Capture the cell that displays the provided text and extract its (x, y) central coordinate. 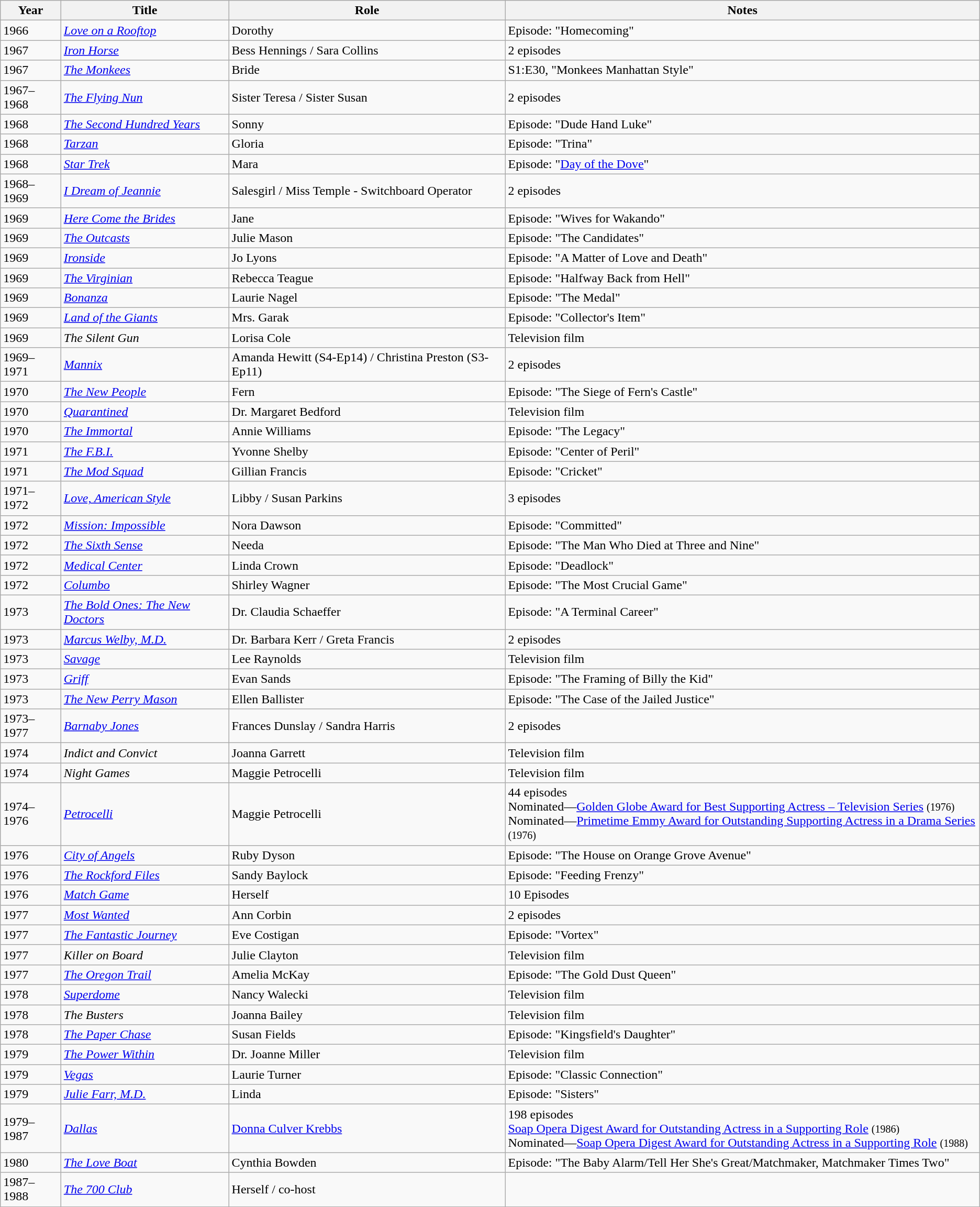
Year (31, 10)
1971–1972 (31, 499)
The Busters (144, 1014)
Iron Horse (144, 50)
Marcus Welby, M.D. (144, 639)
Nancy Walecki (367, 994)
Episode: "The Baby Alarm/Tell Her She's Great/Matchmaker, Matchmaker Times Two" (742, 1162)
The Rockford Files (144, 875)
Amanda Hewitt (S4-Ep14) / Christina Preston (S3-Ep11) (367, 364)
Episode: "Committed" (742, 525)
Love, American Style (144, 499)
3 episodes (742, 499)
Joanna Bailey (367, 1014)
1969–1971 (31, 364)
The Bold Ones: The New Doctors (144, 612)
1967–1968 (31, 97)
Jo Lyons (367, 258)
Tarzan (144, 144)
Laurie Nagel (367, 298)
Linda (367, 1094)
Dallas (144, 1128)
Episode: "The Gold Dust Queen" (742, 975)
Episode: "Kingsfield's Daughter" (742, 1035)
Star Trek (144, 164)
The F.B.I. (144, 451)
1968–1969 (31, 191)
Dorothy (367, 30)
The Virginian (144, 278)
Land of the Giants (144, 318)
Episode: "Trina" (742, 144)
City of Angels (144, 855)
Laurie Turner (367, 1075)
Petrocelli (144, 814)
Episode: "Feeding Frenzy" (742, 875)
Fern (367, 392)
Herself / co-host (367, 1190)
Episode: "The Medal" (742, 298)
Julie Clayton (367, 955)
Dr. Barbara Kerr / Greta Francis (367, 639)
The Silent Gun (144, 338)
Dr. Joanne Miller (367, 1055)
Mannix (144, 364)
Eve Costigan (367, 935)
Columbo (144, 585)
Griff (144, 679)
Nora Dawson (367, 525)
1974–1976 (31, 814)
Bonanza (144, 298)
Episode: "Collector's Item" (742, 318)
The Immortal (144, 431)
Episode: "A Matter of Love and Death" (742, 258)
Dr. Margaret Bedford (367, 412)
Gloria (367, 144)
Episode: "Wives for Wakando" (742, 218)
1979–1987 (31, 1128)
The Fantastic Journey (144, 935)
Ellen Ballister (367, 699)
Episode: "The Case of the Jailed Justice" (742, 699)
I Dream of Jeannie (144, 191)
Role (367, 10)
Needa (367, 545)
Rebecca Teague (367, 278)
Donna Culver Krebbs (367, 1128)
Julie Farr, M.D. (144, 1094)
Episode: "Halfway Back from Hell" (742, 278)
Bess Hennings / Sara Collins (367, 50)
Episode: "The Candidates" (742, 238)
The Sixth Sense (144, 545)
Herself (367, 895)
Ruby Dyson (367, 855)
The Flying Nun (144, 97)
Julie Mason (367, 238)
Sonny (367, 124)
Episode: "The Framing of Billy the Kid" (742, 679)
The 700 Club (144, 1190)
S1:E30, "Monkees Manhattan Style" (742, 70)
The Second Hundred Years (144, 124)
The Outcasts (144, 238)
Episode: "Center of Peril" (742, 451)
Frances Dunslay / Sandra Harris (367, 726)
Episode: "Classic Connection" (742, 1075)
Mara (367, 164)
Episode: "A Terminal Career" (742, 612)
The Paper Chase (144, 1035)
Ann Corbin (367, 915)
Sister Teresa / Sister Susan (367, 97)
Episode: "Day of the Dove" (742, 164)
Bride (367, 70)
Most Wanted (144, 915)
Episode: "Deadlock" (742, 565)
Yvonne Shelby (367, 451)
Medical Center (144, 565)
Joanna Garrett (367, 753)
Match Game (144, 895)
Episode: "Cricket" (742, 471)
The Monkees (144, 70)
Dr. Claudia Schaeffer (367, 612)
Shirley Wagner (367, 585)
Lee Raynolds (367, 659)
Episode: "The House on Orange Grove Avenue" (742, 855)
Vegas (144, 1075)
Barnaby Jones (144, 726)
Episode: "Vortex" (742, 935)
Savage (144, 659)
Salesgirl / Miss Temple - Switchboard Operator (367, 191)
Evan Sands (367, 679)
Notes (742, 10)
Mrs. Garak (367, 318)
Here Come the Brides (144, 218)
The Mod Squad (144, 471)
Indict and Convict (144, 753)
1987–1988 (31, 1190)
10 Episodes (742, 895)
Amelia McKay (367, 975)
Killer on Board (144, 955)
Jane (367, 218)
1966 (31, 30)
Night Games (144, 773)
Sandy Baylock (367, 875)
The Love Boat (144, 1162)
Episode: "Dude Hand Luke" (742, 124)
Lorisa Cole (367, 338)
Quarantined (144, 412)
Mission: Impossible (144, 525)
Title (144, 10)
Libby / Susan Parkins (367, 499)
Susan Fields (367, 1035)
Love on a Rooftop (144, 30)
The New Perry Mason (144, 699)
Episode: "Homecoming" (742, 30)
1980 (31, 1162)
Gillian Francis (367, 471)
Annie Williams (367, 431)
Episode: "The Siege of Fern's Castle" (742, 392)
Superdome (144, 994)
The Oregon Trail (144, 975)
The New People (144, 392)
Episode: "Sisters" (742, 1094)
Episode: "The Most Crucial Game" (742, 585)
Episode: "The Man Who Died at Three and Nine" (742, 545)
Cynthia Bowden (367, 1162)
Episode: "The Legacy" (742, 431)
Linda Crown (367, 565)
The Power Within (144, 1055)
Ironside (144, 258)
1973–1977 (31, 726)
